Provide the (x, y) coordinate of the cell's center where the given text is located.  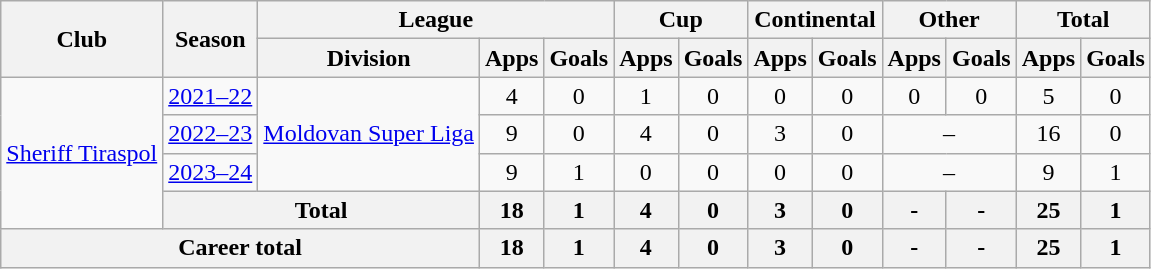
Moldovan Super Liga (369, 134)
Continental (815, 20)
Division (369, 58)
2022–23 (210, 134)
5 (1048, 96)
2023–24 (210, 172)
Cup (681, 20)
Club (82, 39)
Other (949, 20)
Career total (240, 248)
League (436, 20)
16 (1048, 134)
Sheriff Tiraspol (82, 153)
2021–22 (210, 96)
Season (210, 39)
